Search for the cell housing the specified text and yield its (X, Y) center coordinate. 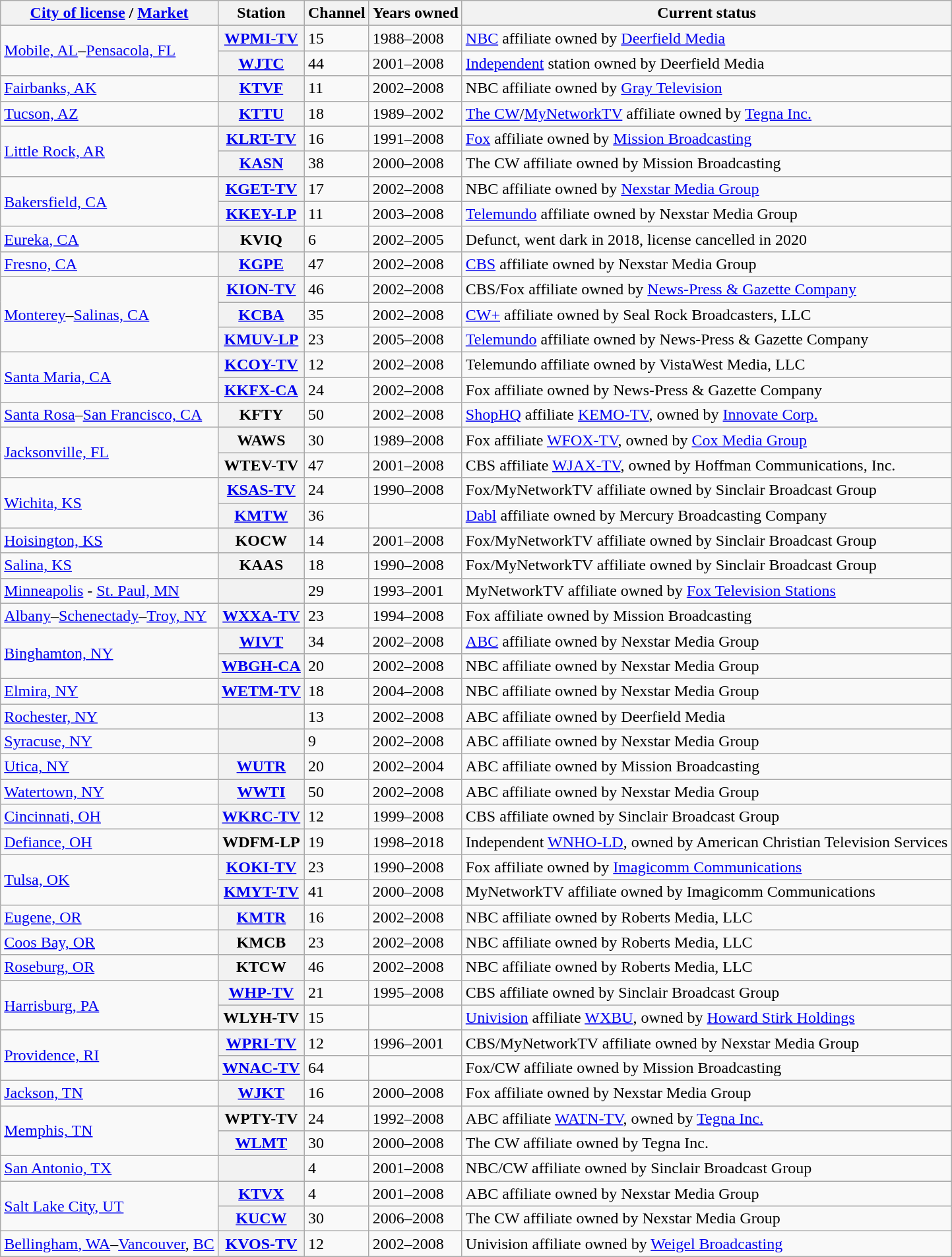
17 (336, 189)
KTCW (261, 967)
WPMI-TV (261, 38)
NBC/CW affiliate owned by Sinclair Broadcast Group (707, 1169)
KCOY-TV (261, 365)
64 (336, 1068)
KMUV-LP (261, 340)
Fox affiliate WFOX-TV, owned by Cox Media Group (707, 440)
Jacksonville, FL (110, 453)
The CW affiliate owned by Mission Broadcasting (707, 164)
1993–2001 (416, 591)
WTEV-TV (261, 465)
Fresno, CA (110, 264)
WPTY-TV (261, 1118)
The CW/MyNetworkTV affiliate owned by Tegna Inc. (707, 113)
Jackson, TN (110, 1093)
Harrisburg, PA (110, 1005)
NBC affiliate owned by Deerfield Media (707, 38)
WBGH-CA (261, 666)
Utica, NY (110, 767)
ABC affiliate owned by Deerfield Media (707, 716)
WLYH-TV (261, 1017)
Tulsa, OK (110, 880)
14 (336, 540)
CBS affiliate owned by Nexstar Media Group (707, 264)
Station (261, 13)
WAWS (261, 440)
Wichita, KS (110, 503)
WIVT (261, 641)
Mobile, AL–Pensacola, FL (110, 51)
Roseburg, OR (110, 967)
2003–2008 (416, 214)
29 (336, 591)
WDFM-LP (261, 842)
KTVF (261, 88)
2004–2008 (416, 691)
WLMT (261, 1144)
35 (336, 315)
1992–2008 (416, 1118)
Independent station owned by Deerfield Media (707, 63)
6 (336, 239)
KTVX (261, 1194)
Watertown, NY (110, 792)
WWTI (261, 792)
KASN (261, 164)
Providence, RI (110, 1055)
Cincinnati, OH (110, 817)
ABC affiliate WATN-TV, owned by Tegna Inc. (707, 1118)
36 (336, 515)
KUCW (261, 1219)
ABC affiliate owned by Mission Broadcasting (707, 767)
KMTR (261, 917)
CBS/Fox affiliate owned by News-Press & Gazette Company (707, 289)
2002–2005 (416, 239)
Dabl affiliate owned by Mercury Broadcasting Company (707, 515)
Fox affiliate owned by News-Press & Gazette Company (707, 390)
Elmira, NY (110, 691)
Santa Rosa–San Francisco, CA (110, 415)
Telemundo affiliate owned by VistaWest Media, LLC (707, 365)
41 (336, 892)
1988–2008 (416, 38)
1989–2008 (416, 440)
Defunct, went dark in 2018, license cancelled in 2020 (707, 239)
Telemundo affiliate owned by News-Press & Gazette Company (707, 340)
WPRI-TV (261, 1043)
WUTR (261, 767)
KKFX-CA (261, 390)
KMCB (261, 942)
KTTU (261, 113)
KFTY (261, 415)
1991–2008 (416, 139)
WHP-TV (261, 992)
Hoisington, KS (110, 540)
2002–2004 (416, 767)
KAAS (261, 565)
KCBA (261, 315)
Salt Lake City, UT (110, 1206)
Minneapolis - St. Paul, MN (110, 591)
44 (336, 63)
Defiance, OH (110, 842)
KVOS-TV (261, 1244)
Univision affiliate owned by Weigel Broadcasting (707, 1244)
WJKT (261, 1093)
9 (336, 742)
CW+ affiliate owned by Seal Rock Broadcasters, LLC (707, 315)
Current status (707, 13)
KION-TV (261, 289)
KGPE (261, 264)
Tucson, AZ (110, 113)
1994–2008 (416, 616)
21 (336, 992)
Channel (336, 13)
Fox affiliate owned by Imagicomm Communications (707, 867)
KKEY-LP (261, 214)
ShopHQ affiliate KEMO-TV, owned by Innovate Corp. (707, 415)
CBS affiliate WJAX-TV, owned by Hoffman Communications, Inc. (707, 465)
Memphis, TN (110, 1131)
13 (336, 716)
Years owned (416, 13)
The CW affiliate owned by Tegna Inc. (707, 1144)
Fairbanks, AK (110, 88)
Fox affiliate owned by Nexstar Media Group (707, 1093)
2005–2008 (416, 340)
Independent WNHO-LD, owned by American Christian Television Services (707, 842)
City of license / Market (110, 13)
KMTW (261, 515)
1995–2008 (416, 992)
Salina, KS (110, 565)
KOKI-TV (261, 867)
MyNetworkTV affiliate owned by Fox Television Stations (707, 591)
Fox/CW affiliate owned by Mission Broadcasting (707, 1068)
1998–2018 (416, 842)
WETM-TV (261, 691)
Santa Maria, CA (110, 377)
1999–2008 (416, 817)
San Antonio, TX (110, 1169)
Little Rock, AR (110, 151)
MyNetworkTV affiliate owned by Imagicomm Communications (707, 892)
1996–2001 (416, 1043)
Rochester, NY (110, 716)
The CW affiliate owned by Nexstar Media Group (707, 1219)
WXXA-TV (261, 616)
WKRC-TV (261, 817)
Eugene, OR (110, 917)
34 (336, 641)
Bakersfield, CA (110, 201)
CBS/MyNetworkTV affiliate owned by Nexstar Media Group (707, 1043)
KOCW (261, 540)
KVIQ (261, 239)
19 (336, 842)
WNAC-TV (261, 1068)
WJTC (261, 63)
Telemundo affiliate owned by Nexstar Media Group (707, 214)
Eureka, CA (110, 239)
KLRT-TV (261, 139)
KMYT-TV (261, 892)
2006–2008 (416, 1219)
Monterey–Salinas, CA (110, 314)
1989–2002 (416, 113)
Binghamton, NY (110, 653)
Syracuse, NY (110, 742)
KGET-TV (261, 189)
NBC affiliate owned by Gray Television (707, 88)
Univision affiliate WXBU, owned by Howard Stirk Holdings (707, 1017)
Coos Bay, OR (110, 942)
Bellingham, WA–Vancouver, BC (110, 1244)
Albany–Schenectady–Troy, NY (110, 616)
KSAS-TV (261, 490)
38 (336, 164)
